Detect which cell encompasses the target text, then output its (X, Y) center coordinate. 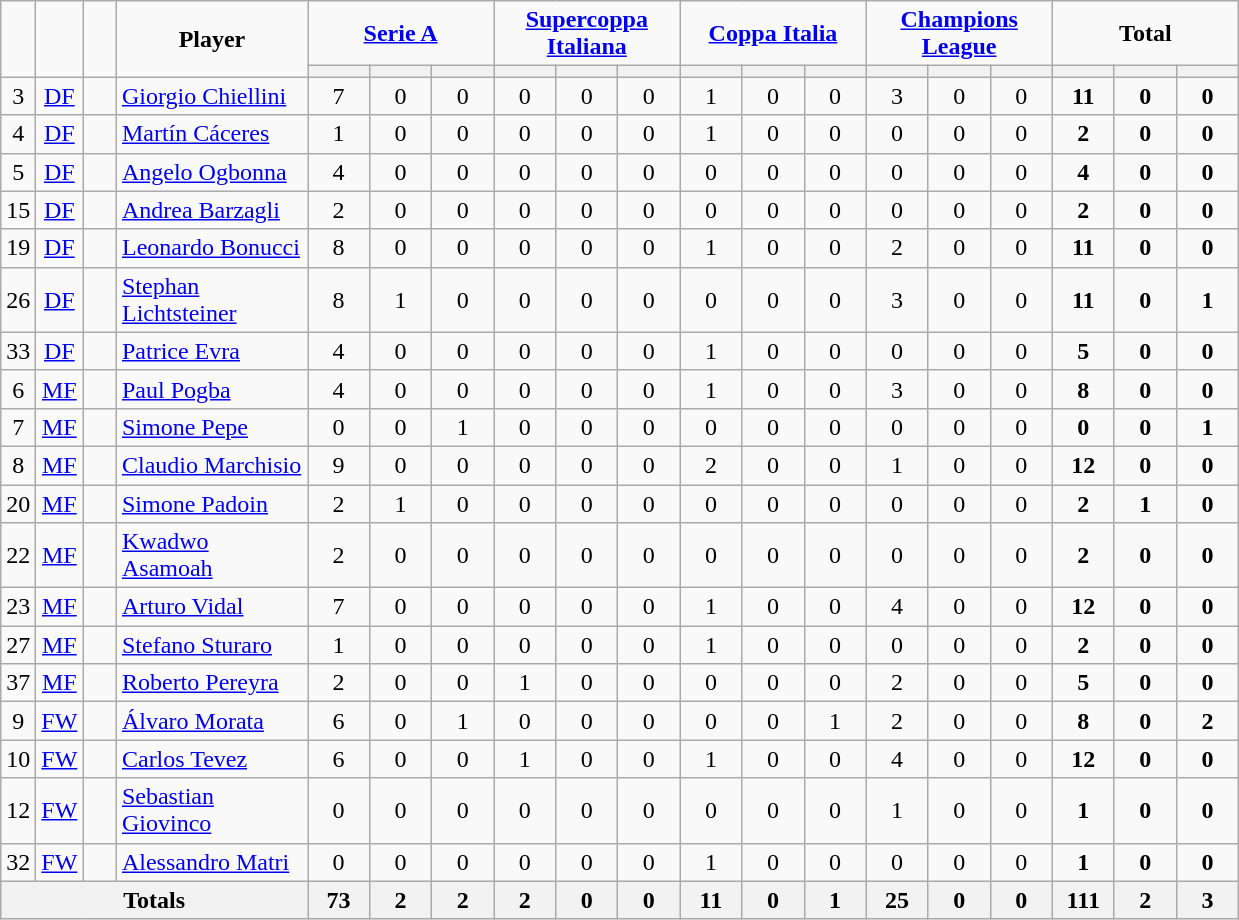
Stefano Sturaro (212, 645)
15 (18, 210)
Claudio Marchisio (212, 465)
Player (212, 39)
33 (18, 351)
22 (18, 556)
Simone Pepe (212, 427)
19 (18, 248)
27 (18, 645)
73 (339, 900)
23 (18, 607)
Serie A (401, 34)
Arturo Vidal (212, 607)
Carlos Tevez (212, 759)
26 (18, 300)
Martín Cáceres (212, 134)
Alessandro Matri (212, 862)
Totals (154, 900)
Andrea Barzagli (212, 210)
Supercoppa Italiana (587, 34)
Stephan Lichtsteiner (212, 300)
Total (1145, 34)
Paul Pogba (212, 389)
32 (18, 862)
25 (897, 900)
Champions League (959, 34)
Leonardo Bonucci (212, 248)
Kwadwo Asamoah (212, 556)
Angelo Ogbonna (212, 172)
Simone Padoin (212, 503)
Patrice Evra (212, 351)
10 (18, 759)
Álvaro Morata (212, 721)
Giorgio Chiellini (212, 96)
111 (1083, 900)
20 (18, 503)
Coppa Italia (773, 34)
Roberto Pereyra (212, 683)
37 (18, 683)
Sebastian Giovinco (212, 810)
